Detect which cell encompasses the target text, then output its [x, y] center coordinate. 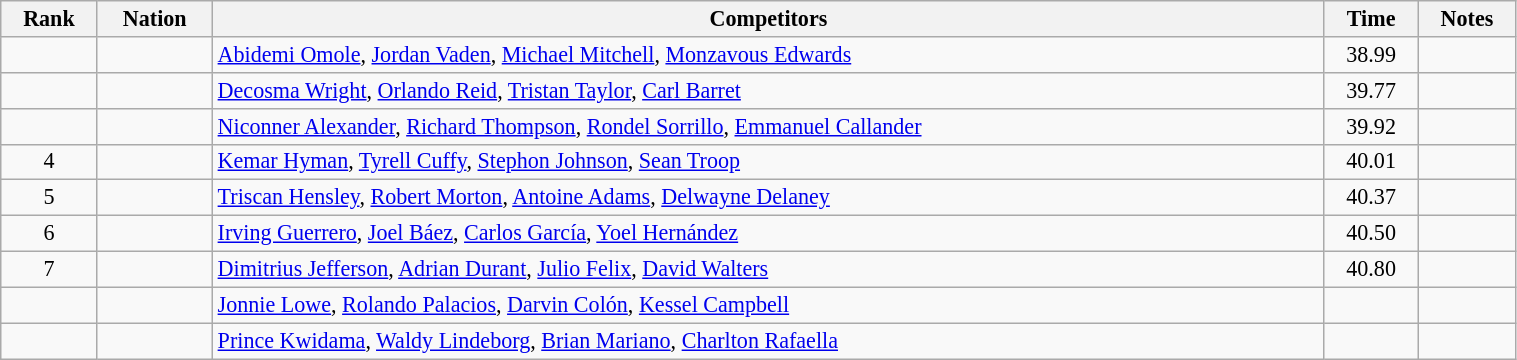
Niconner Alexander, Richard Thompson, Rondel Sorrillo, Emmanuel Callander [768, 126]
39.77 [1370, 90]
Dimitrius Jefferson, Adrian Durant, Julio Felix, David Walters [768, 269]
Irving Guerrero, Joel Báez, Carlos García, Yoel Hernández [768, 233]
4 [49, 162]
Decosma Wright, Orlando Reid, Tristan Taylor, Carl Barret [768, 90]
5 [49, 198]
Jonnie Lowe, Rolando Palacios, Darvin Colón, Kessel Campbell [768, 305]
Prince Kwidama, Waldy Lindeborg, Brian Mariano, Charlton Rafaella [768, 341]
Competitors [768, 18]
39.92 [1370, 126]
Kemar Hyman, Tyrell Cuffy, Stephon Johnson, Sean Troop [768, 162]
40.01 [1370, 162]
40.37 [1370, 198]
Time [1370, 18]
7 [49, 269]
38.99 [1370, 54]
40.80 [1370, 269]
Abidemi Omole, Jordan Vaden, Michael Mitchell, Monzavous Edwards [768, 54]
40.50 [1370, 233]
Notes [1467, 18]
Rank [49, 18]
6 [49, 233]
Triscan Hensley, Robert Morton, Antoine Adams, Delwayne Delaney [768, 198]
Nation [154, 18]
